From the cell containing the given text, extract its center point as [X, Y] coordinate. 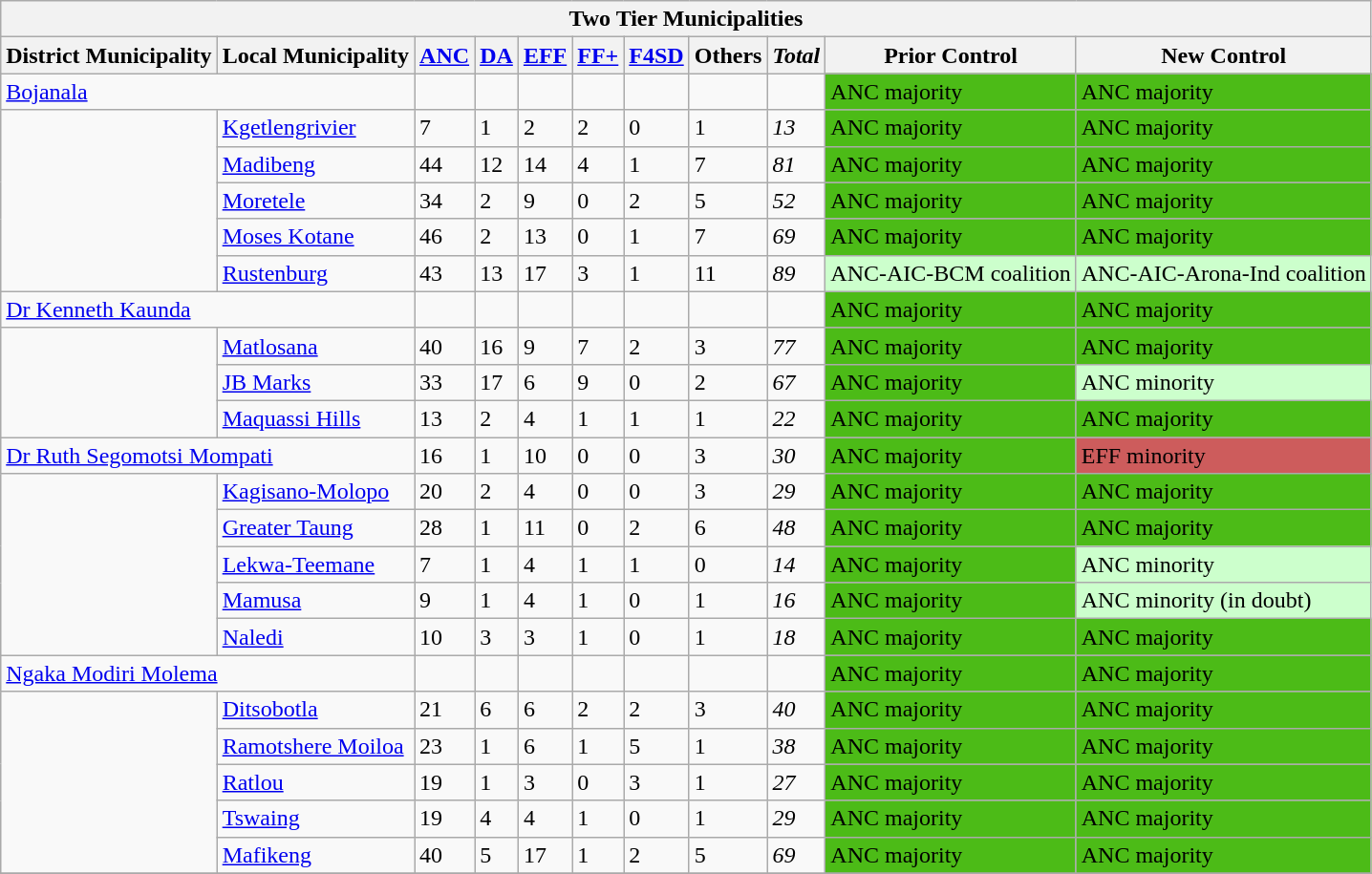
Dr Ruth Segomotsi Mompati [208, 456]
Maquassi Hills [315, 418]
ANC [445, 55]
Bojanala [208, 92]
Tswaing [315, 819]
Local Municipality [315, 55]
District Municipality [109, 55]
Two Tier Municipalities [686, 19]
Total [797, 55]
JB Marks [315, 382]
33 [445, 382]
81 [797, 164]
28 [445, 528]
F4SD [656, 55]
ANC-AIC-BCM coalition [951, 273]
Naledi [315, 637]
22 [797, 418]
FF+ [598, 55]
Ditsobotla [315, 710]
Ngaka Modiri Molema [208, 673]
30 [797, 456]
43 [445, 273]
67 [797, 382]
Ramotshere Moiloa [315, 746]
Mamusa [315, 601]
ANC-AIC-Arona-Ind coalition [1223, 273]
Others [728, 55]
48 [797, 528]
Rustenburg [315, 273]
27 [797, 782]
Prior Control [951, 55]
38 [797, 746]
Mafikeng [315, 855]
89 [797, 273]
Matlosana [315, 346]
Greater Taung [315, 528]
Moretele [315, 201]
34 [445, 201]
Moses Kotane [315, 237]
Dr Kenneth Kaunda [208, 309]
DA [497, 55]
23 [445, 746]
EFF minority [1223, 456]
EFF [545, 55]
Kgetlengrivier [315, 128]
77 [797, 346]
Kagisano-Molopo [315, 492]
12 [497, 164]
Ratlou [315, 782]
44 [445, 164]
21 [445, 710]
46 [445, 237]
52 [797, 201]
18 [797, 637]
20 [445, 492]
Lekwa-Teemane [315, 565]
Madibeng [315, 164]
New Control [1223, 55]
ANC minority (in doubt) [1223, 601]
